Identify which cell holds the provided text, then report its [x, y] central coordinate. 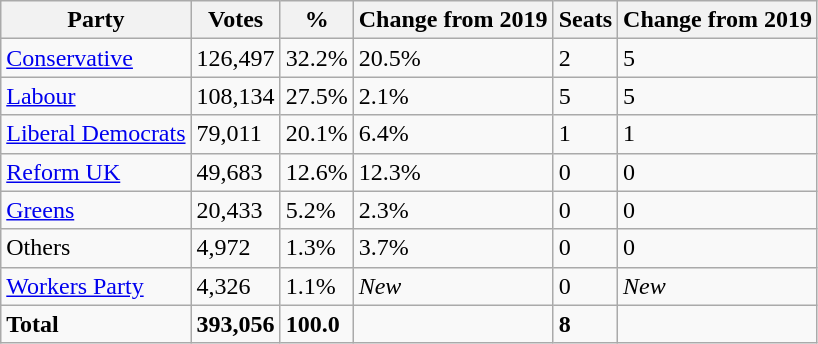
20.5% [453, 58]
Workers Party [96, 286]
Labour [96, 96]
4,326 [236, 286]
1.1% [316, 286]
Party [96, 20]
49,683 [236, 172]
393,056 [236, 324]
Others [96, 248]
100.0 [316, 324]
Reform UK [96, 172]
Greens [96, 210]
4,972 [236, 248]
Liberal Democrats [96, 134]
20.1% [316, 134]
2 [585, 58]
1.3% [316, 248]
% [316, 20]
Seats [585, 20]
2.3% [453, 210]
32.2% [316, 58]
Total [96, 324]
108,134 [236, 96]
12.6% [316, 172]
79,011 [236, 134]
3.7% [453, 248]
8 [585, 324]
12.3% [453, 172]
Votes [236, 20]
5.2% [316, 210]
2.1% [453, 96]
20,433 [236, 210]
6.4% [453, 134]
27.5% [316, 96]
Conservative [96, 58]
126,497 [236, 58]
